Detect which cell encompasses the target text, then output its (x, y) center coordinate. 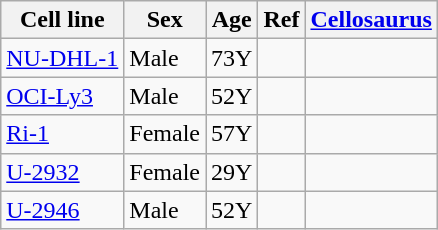
OCI-Ly3 (62, 96)
U-2946 (62, 210)
Sex (165, 20)
U-2932 (62, 172)
Cellosaurus (371, 20)
Ri-1 (62, 134)
29Y (232, 172)
73Y (232, 58)
NU-DHL-1 (62, 58)
Ref (282, 20)
Age (232, 20)
Cell line (62, 20)
57Y (232, 134)
